Return [X, Y] of the center of cell containing provided text 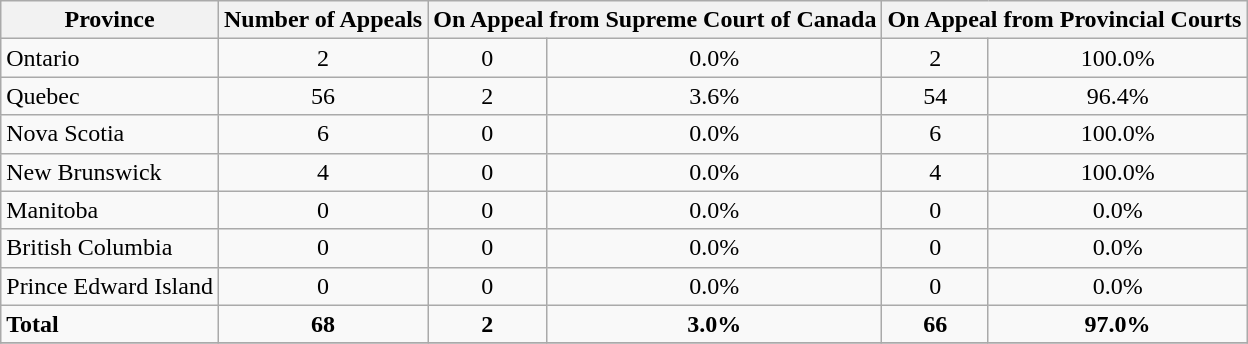
68 [322, 324]
Number of Appeals [322, 20]
3.6% [714, 96]
Province [110, 20]
Total [110, 324]
54 [935, 96]
British Columbia [110, 248]
66 [935, 324]
97.0% [1117, 324]
3.0% [714, 324]
Prince Edward Island [110, 286]
Quebec [110, 96]
Manitoba [110, 210]
Ontario [110, 58]
New Brunswick [110, 172]
96.4% [1117, 96]
On Appeal from Supreme Court of Canada [655, 20]
56 [322, 96]
Nova Scotia [110, 134]
On Appeal from Provincial Courts [1064, 20]
